Determine the (X, Y) coordinate at the center of the cell enclosing the given text.  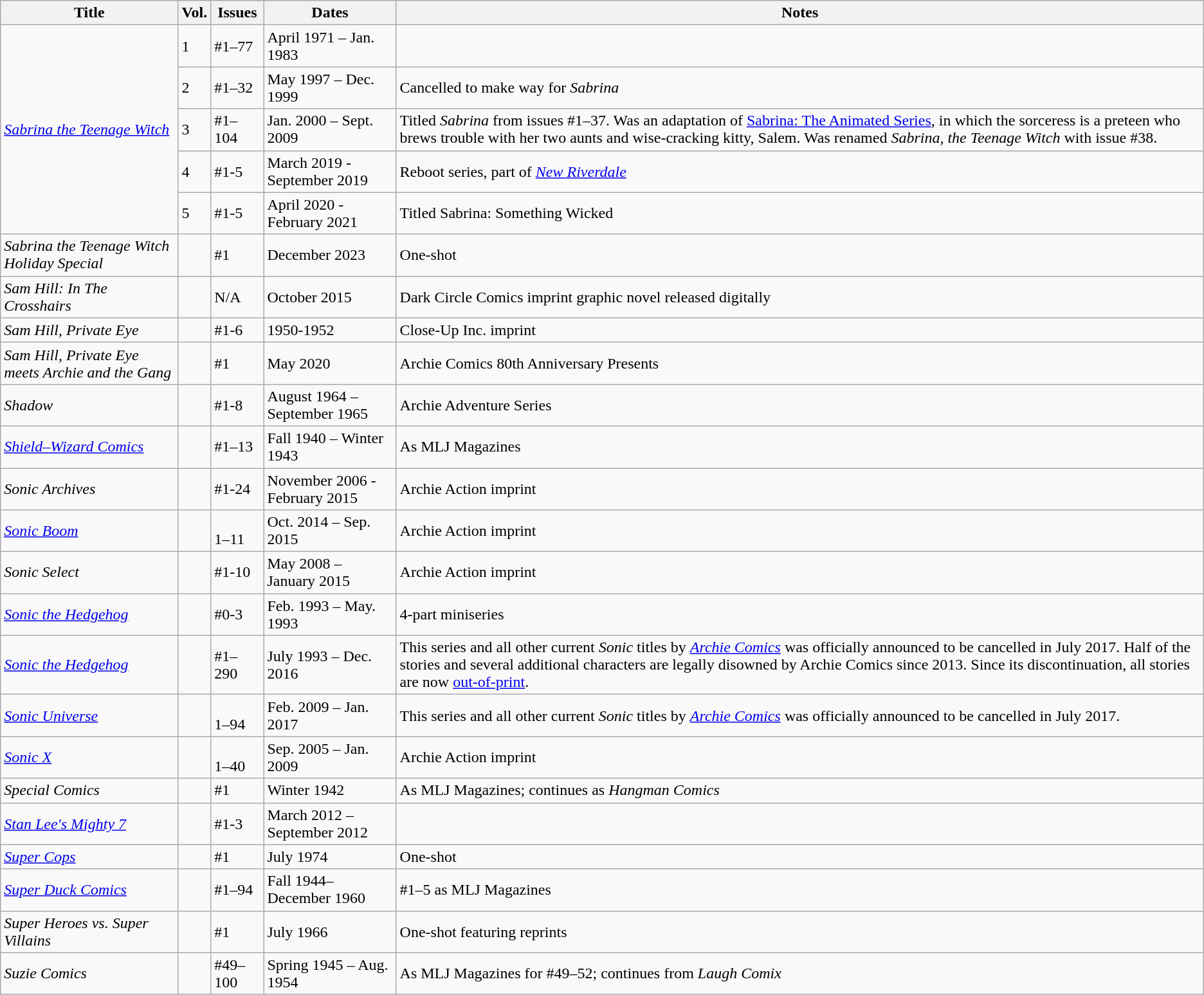
Sonic X (89, 758)
Dark Circle Comics imprint graphic novel released digitally (800, 297)
Feb. 2009 – Jan. 2017 (330, 715)
Vol. (194, 13)
Sep. 2005 – Jan. 2009 (330, 758)
Super Cops (89, 857)
5 (194, 214)
1–94 (237, 715)
October 2015 (330, 297)
Reboot series, part of New Riverdale (800, 171)
May 1997 – Dec. 1999 (330, 87)
Fall 1940 – Winter 1943 (330, 446)
Spring 1945 – Aug. 1954 (330, 974)
#1–290 (237, 665)
1 (194, 46)
Winter 1942 (330, 790)
May 2020 (330, 363)
Feb. 1993 – May. 1993 (330, 615)
Sabrina the Teenage Witch Holiday Special (89, 255)
#1-6 (237, 330)
July 1974 (330, 857)
As MLJ Magazines for #49–52; continues from Laugh Comix (800, 974)
Archie Comics 80th Anniversary Presents (800, 363)
Super Heroes vs. Super Villains (89, 931)
July 1993 – Dec. 2016 (330, 665)
#1-10 (237, 572)
1–11 (237, 531)
August 1964 – September 1965 (330, 405)
Issues (237, 13)
Cancelled to make way for Sabrina (800, 87)
N/A (237, 297)
Sam Hill, Private Eye meets Archie and the Gang (89, 363)
March 2019 - September 2019 (330, 171)
May 2008 – January 2015 (330, 572)
Sonic Select (89, 572)
Dates (330, 13)
Title (89, 13)
1950-1952 (330, 330)
This series and all other current Sonic titles by Archie Comics was officially announced to be cancelled in July 2017. (800, 715)
Super Duck Comics (89, 890)
Sabrina the Teenage Witch (89, 130)
April 2020 - February 2021 (330, 214)
Fall 1944–December 1960 (330, 890)
#1–94 (237, 890)
#1-24 (237, 489)
Shadow (89, 405)
2 (194, 87)
Sonic Universe (89, 715)
#1–5 as MLJ Magazines (800, 890)
#1–104 (237, 130)
March 2012 – September 2012 (330, 823)
#1-8 (237, 405)
4 (194, 171)
Archie Adventure Series (800, 405)
#1–32 (237, 87)
One-shot featuring reprints (800, 931)
Sonic Archives (89, 489)
#49–100 (237, 974)
July 1966 (330, 931)
Notes (800, 13)
Suzie Comics (89, 974)
Sam Hill: In The Crosshairs (89, 297)
#1–13 (237, 446)
Oct. 2014 – Sep. 2015 (330, 531)
#1–77 (237, 46)
December 2023 (330, 255)
Special Comics (89, 790)
Sonic Boom (89, 531)
November 2006 - February 2015 (330, 489)
#1-3 (237, 823)
As MLJ Magazines; continues as Hangman Comics (800, 790)
Shield–Wizard Comics (89, 446)
#0-3 (237, 615)
Close-Up Inc. imprint (800, 330)
As MLJ Magazines (800, 446)
1–40 (237, 758)
4-part miniseries (800, 615)
Jan. 2000 – Sept. 2009 (330, 130)
Sam Hill, Private Eye (89, 330)
Titled Sabrina: Something Wicked (800, 214)
3 (194, 130)
April 1971 – Jan. 1983 (330, 46)
Stan Lee's Mighty 7 (89, 823)
